Capture the cell that displays the provided text and extract its (X, Y) central coordinate. 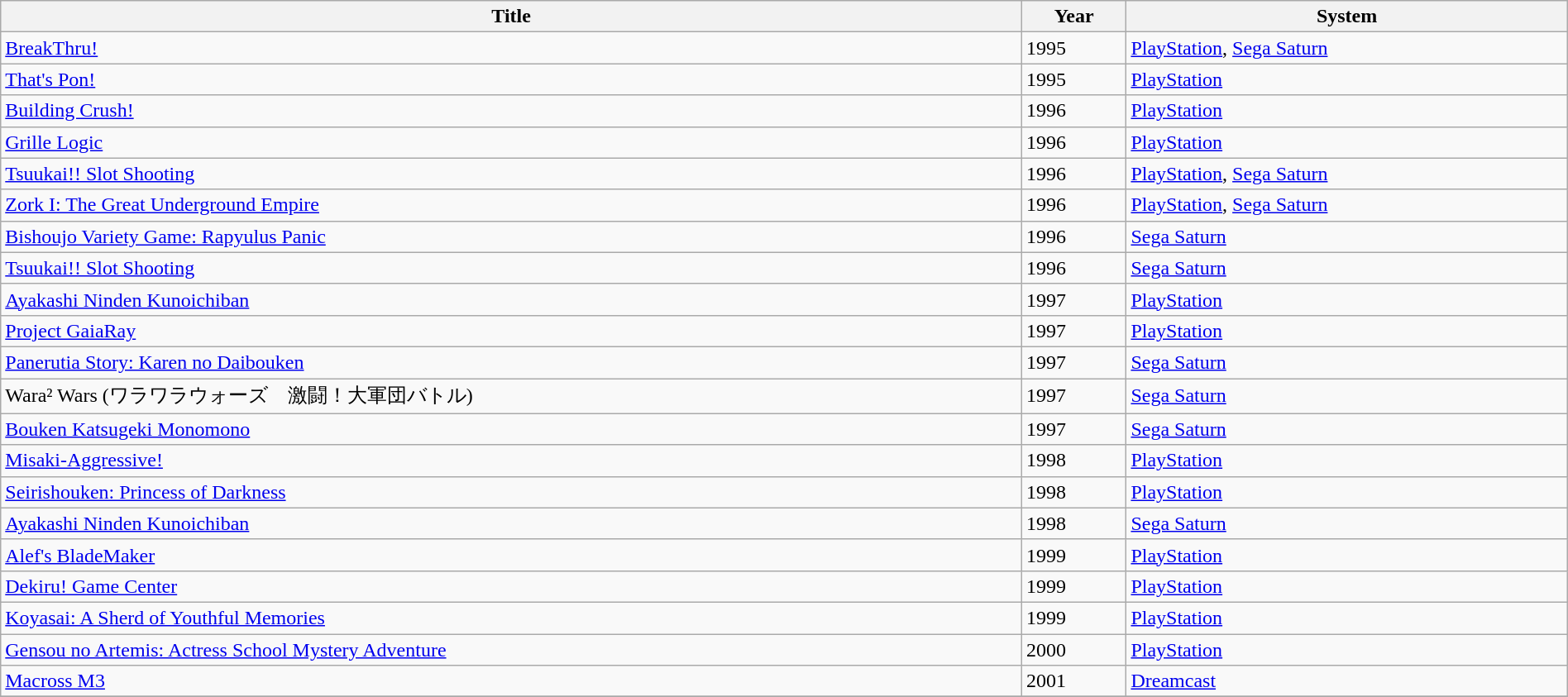
Macross M3 (511, 681)
Grille Logic (511, 142)
Project GaiaRay (511, 331)
Gensou no Artemis: Actress School Mystery Adventure (511, 649)
Dekiru! Game Center (511, 586)
Wara² Wars (ワラワラウォーズ 激闘！大軍団バトル) (511, 397)
Dreamcast (1346, 681)
Alef's BladeMaker (511, 555)
Koyasai: A Sherd of Youthful Memories (511, 618)
Seirishouken: Princess of Darkness (511, 492)
System (1346, 17)
Building Crush! (511, 111)
2000 (1073, 649)
2001 (1073, 681)
Zork I: The Great Underground Empire (511, 205)
BreakThru! (511, 48)
Bishoujo Variety Game: Rapyulus Panic (511, 236)
That's Pon! (511, 79)
Bouken Katsugeki Monomono (511, 429)
Title (511, 17)
Misaki-Aggressive! (511, 461)
Year (1073, 17)
Panerutia Story: Karen no Daibouken (511, 362)
